Determine the (x, y) coordinate at the center of the cell enclosing the given text.  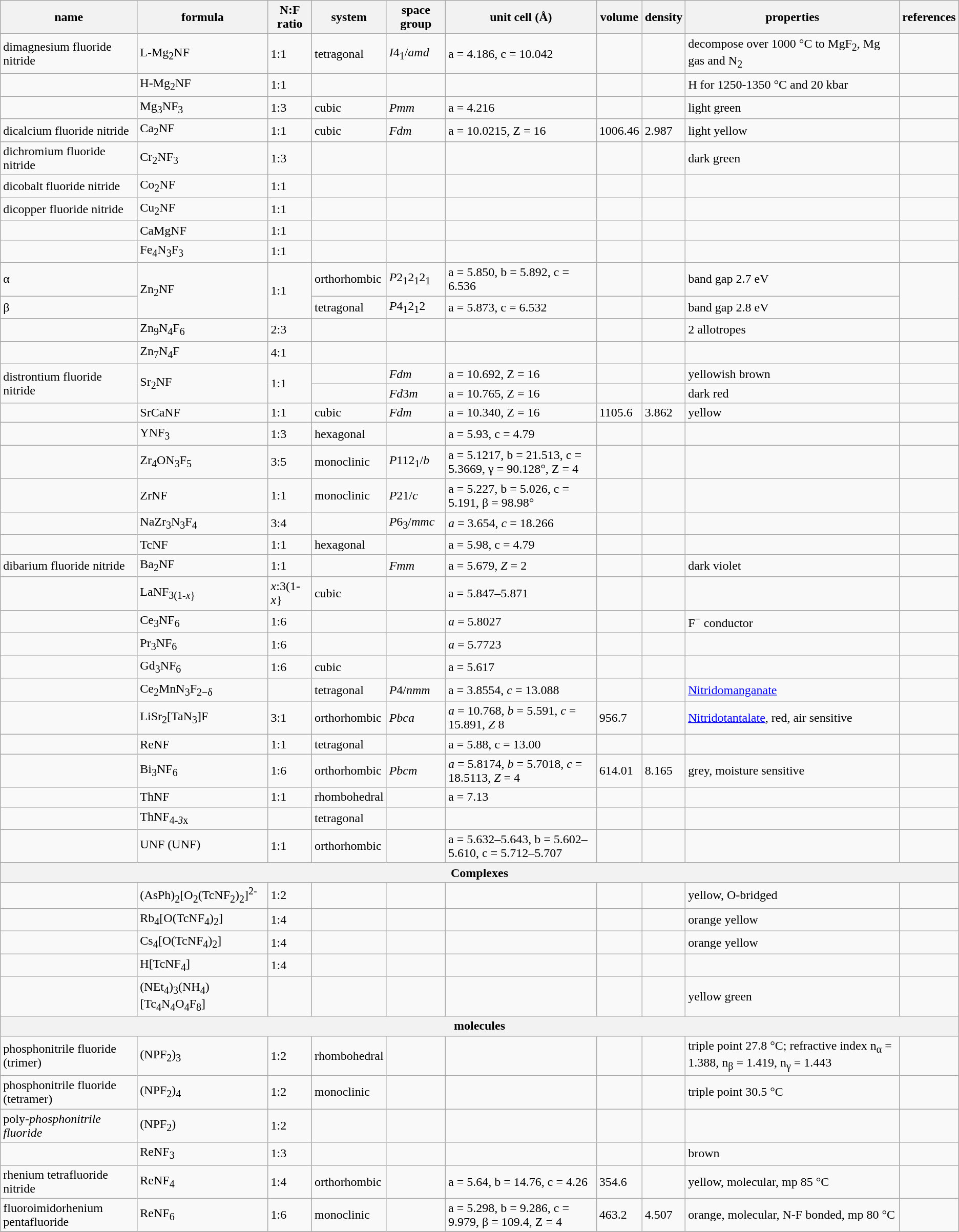
P63/mmc (416, 523)
P4/nmm (416, 690)
x:3(1-x} (290, 593)
8.165 (663, 770)
a = 7.13 (522, 797)
a = 5.873, c = 6.532 (522, 307)
dibarium fluoride nitride (69, 566)
(NPF2) (203, 1126)
P1121/b (416, 462)
a = 10.768, b = 5.591, c = 15.891, Z 8 (522, 718)
(NPF2)4 (203, 1092)
a = 5.64, b = 14.76, c = 4.26 (522, 1181)
YNF3 (203, 434)
N:F ratio (290, 17)
a = 3.8554, c = 13.088 (522, 690)
463.2 (619, 1215)
yellow, O-bridged (793, 895)
(NEt4)3(NH4)[Tc4N4O4F8] (203, 996)
a = 10.765, Z = 16 (522, 393)
a = 5.850, b = 5.892, c = 6.536 (522, 280)
Fd3m (416, 393)
Mg3NF3 (203, 108)
a = 5.298, b = 9.286, c = 9.979, β = 109.4, Z = 4 (522, 1215)
4:1 (290, 352)
yellow green (793, 996)
1105.6 (619, 413)
I41/amd (416, 54)
ThNF (203, 797)
triple point 27.8 °C; refractive index nα = 1.388, nβ = 1.419, nγ = 1.443 (793, 1056)
a = 5.227, b = 5.026, c = 5.191, β = 98.98° (522, 495)
name (69, 17)
Rb4[O(TcNF4)2] (203, 920)
fluoroimidorhenium pentafluoride (69, 1215)
volume (619, 17)
2:3 (290, 330)
2.987 (663, 130)
dicopper fluoride nitride (69, 209)
brown (793, 1154)
α (69, 280)
dark violet (793, 566)
956.7 (619, 718)
H for 1250-1350 °C and 20 kbar (793, 85)
Nitridotantalate, red, air sensitive (793, 718)
band gap 2.8 eV (793, 307)
3:4 (290, 523)
Co2NF (203, 186)
Pbcm (416, 770)
Gd3NF6 (203, 667)
β (69, 307)
dark red (793, 393)
(NPF2)3 (203, 1056)
a = 10.0215, Z = 16 (522, 130)
a = 5.8027 (522, 622)
system (349, 17)
space group (416, 17)
grey, moisture sensitive (793, 770)
SrCaNF (203, 413)
a = 5.93, c = 4.79 (522, 434)
yellow (793, 413)
H[TcNF4] (203, 965)
rhenium tetrafluoride nitride (69, 1181)
1006.46 (619, 130)
yellow, molecular, mp 85 °C (793, 1181)
Ba2NF (203, 566)
NaZr3N3F4 (203, 523)
CaMgNF (203, 230)
ReNF3 (203, 1154)
density (663, 17)
3:5 (290, 462)
354.6 (619, 1181)
a = 3.654, c = 18.266 (522, 523)
ZrNF (203, 495)
poly-phosphonitrile fluoride (69, 1126)
(AsPh)2[O2(TcNF2)2]2- (203, 895)
ThNF4-3x (203, 818)
a = 4.216 (522, 108)
Pbca (416, 718)
Cr2NF3 (203, 158)
Sr2NF (203, 384)
Complexes (479, 872)
a = 5.617 (522, 667)
614.01 (619, 770)
dimagnesium fluoride nitride (69, 54)
3:1 (290, 718)
dicalcium fluoride nitride (69, 130)
LiSr2[TaN3]F (203, 718)
decompose over 1000 °C to MgF2, Mg gas and N2 (793, 54)
a = 5.679, Z = 2 (522, 566)
a = 5.632–5.643, b = 5.602–5.610, c = 5.712–5.707 (522, 846)
yellowish brown (793, 374)
dicobalt fluoride nitride (69, 186)
ReNF6 (203, 1215)
distrontium fluoride nitride (69, 384)
H-Mg2NF (203, 85)
ReNF (203, 744)
Fmm (416, 566)
molecules (479, 1026)
P21/c (416, 495)
P41212 (416, 307)
Zr4ON3F5 (203, 462)
band gap 2.7 eV (793, 280)
a = 5.98, c = 4.79 (522, 545)
F− conductor (793, 622)
dark green (793, 158)
LaNF3(1-x} (203, 593)
Ce3NF6 (203, 622)
references (929, 17)
phosphonitrile fluoride (tetramer) (69, 1092)
triple point 30.5 °C (793, 1092)
a = 5.847–5.871 (522, 593)
Ce2MnN3F2−δ (203, 690)
formula (203, 17)
Fe4N3F3 (203, 251)
4.507 (663, 1215)
Bi3NF6 (203, 770)
ReNF4 (203, 1181)
a = 5.8174, b = 5.7018, c = 18.5113, Z = 4 (522, 770)
orange, molecular, N-F bonded, mp 80 °C (793, 1215)
L-Mg2NF (203, 54)
Zn7N4F (203, 352)
Pr3NF6 (203, 644)
a = 4.186, c = 10.042 (522, 54)
Cu2NF (203, 209)
a = 5.1217, b = 21.513, c = 5.3669, γ = 90.128°, Z = 4 (522, 462)
Zn2NF (203, 291)
Pmm (416, 108)
Nitridomanganate (793, 690)
2 allotropes (793, 330)
phosphonitrile fluoride (trimer) (69, 1056)
UNF (UNF) (203, 846)
a = 5.7723 (522, 644)
a = 10.692, Z = 16 (522, 374)
a = 10.340, Z = 16 (522, 413)
Zn9N4F6 (203, 330)
3.862 (663, 413)
light yellow (793, 130)
a = 5.88, c = 13.00 (522, 744)
light green (793, 108)
unit cell (Å) (522, 17)
properties (793, 17)
TcNF (203, 545)
dichromium fluoride nitride (69, 158)
Cs4[O(TcNF4)2] (203, 943)
P212121 (416, 280)
Ca2NF (203, 130)
